Identify which cell holds the provided text, then report its (X, Y) central coordinate. 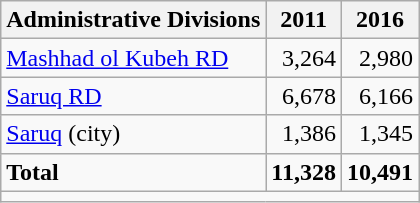
1,345 (380, 134)
1,386 (304, 134)
3,264 (304, 58)
Mashhad ol Kubeh RD (134, 58)
Total (134, 172)
2016 (380, 20)
6,678 (304, 96)
2,980 (380, 58)
11,328 (304, 172)
Administrative Divisions (134, 20)
10,491 (380, 172)
Saruq (city) (134, 134)
Saruq RD (134, 96)
2011 (304, 20)
6,166 (380, 96)
